Provide the (X, Y) coordinate of the cell's center where the given text is located.  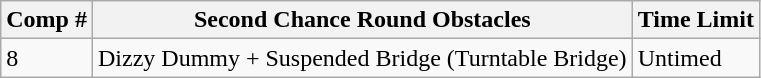
Second Chance Round Obstacles (362, 20)
Dizzy Dummy + Suspended Bridge (Turntable Bridge) (362, 58)
Comp # (47, 20)
8 (47, 58)
Untimed (696, 58)
Time Limit (696, 20)
